Return (x, y) of the center of cell containing provided text 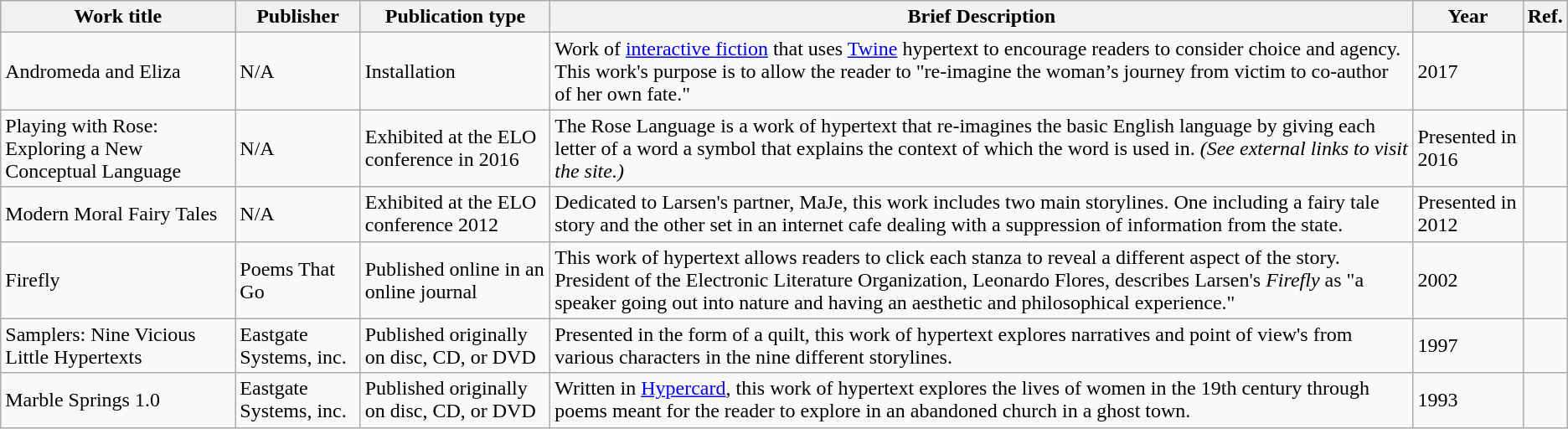
Samplers: Nine Vicious Little Hypertexts (118, 345)
Published online in an online journal (455, 280)
Presented in 2012 (1467, 214)
Marble Springs 1.0 (118, 401)
1993 (1467, 401)
Publisher (298, 17)
Ref. (1545, 17)
Exhibited at the ELO conference 2012 (455, 214)
Publication type (455, 17)
Modern Moral Fairy Tales (118, 214)
1997 (1467, 345)
Exhibited at the ELO conference in 2016 (455, 148)
Firefly (118, 280)
2017 (1467, 71)
Year (1467, 17)
Poems That Go (298, 280)
Installation (455, 71)
Presented in 2016 (1467, 148)
Playing with Rose: Exploring a New Conceptual Language (118, 148)
Andromeda and Eliza (118, 71)
Brief Description (982, 17)
Work title (118, 17)
2002 (1467, 280)
